Search for the cell housing the specified text and yield its (x, y) center coordinate. 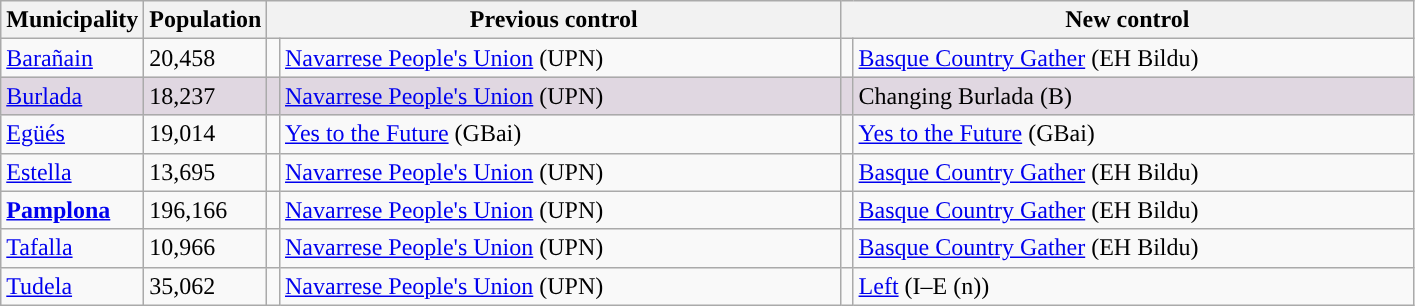
19,014 (206, 134)
10,966 (206, 248)
Previous control (554, 20)
Tudela (72, 286)
Estella (72, 172)
Tafalla (72, 248)
Barañain (72, 58)
Changing Burlada (B) (1134, 96)
Pamplona (72, 210)
Left (I–E (n)) (1134, 286)
New control (1127, 20)
35,062 (206, 286)
Municipality (72, 20)
Population (206, 20)
18,237 (206, 96)
Egüés (72, 134)
Burlada (72, 96)
13,695 (206, 172)
196,166 (206, 210)
20,458 (206, 58)
